Detect which cell encompasses the target text, then output its [x, y] center coordinate. 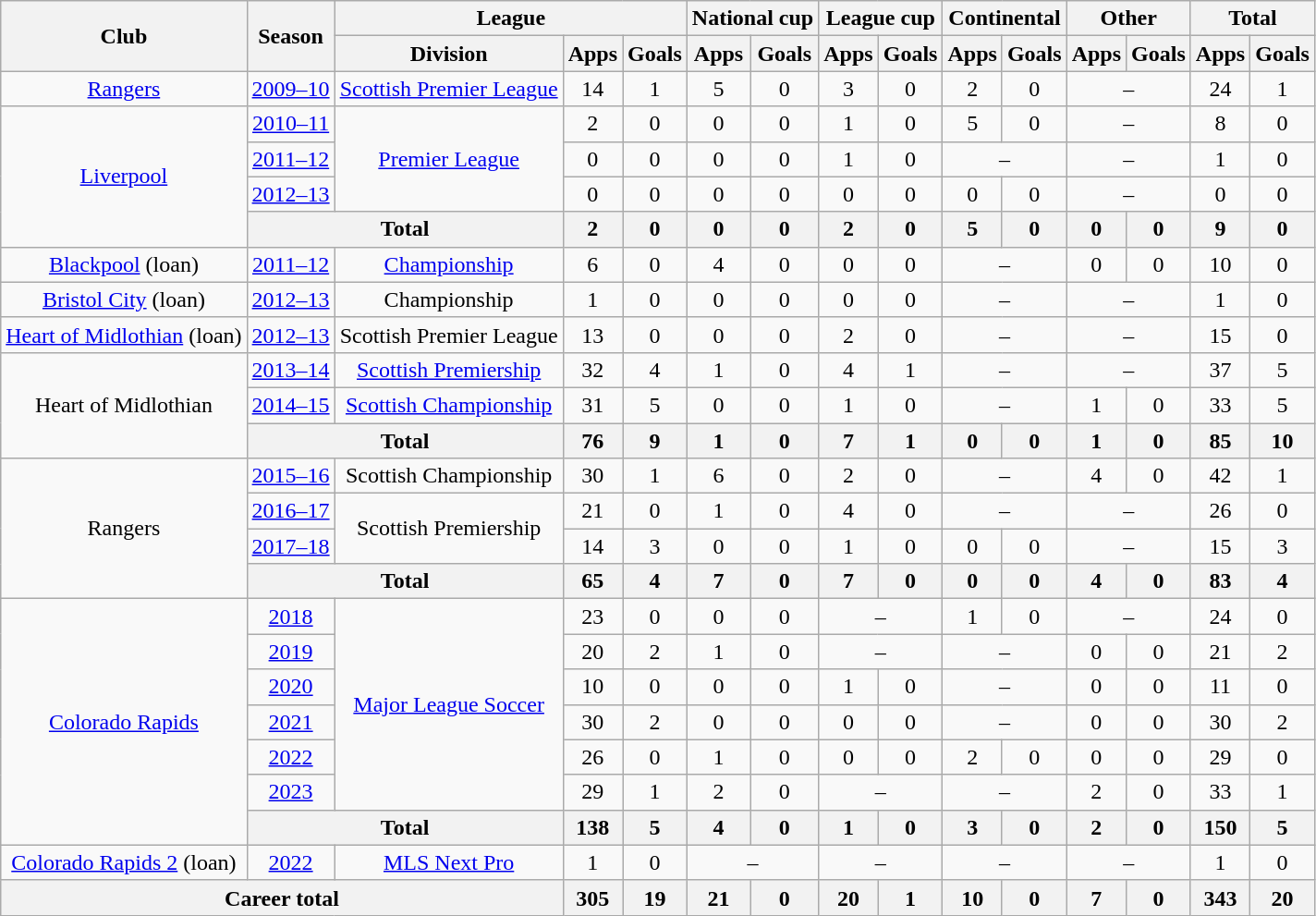
23 [592, 617]
2018 [290, 617]
Season [290, 36]
Blackpool (loan) [124, 264]
National cup [752, 18]
Heart of Midlothian (loan) [124, 335]
Club [124, 36]
13 [592, 335]
76 [592, 441]
42 [1220, 476]
2016–17 [290, 511]
Other [1128, 18]
Premier League [449, 159]
2017–18 [290, 546]
League [510, 18]
83 [1220, 581]
37 [1220, 370]
MLS Next Pro [449, 862]
305 [592, 898]
Career total [282, 898]
31 [592, 405]
Colorado Rapids [124, 722]
2021 [290, 722]
Major League Soccer [449, 704]
19 [655, 898]
Continental [1005, 18]
Division [449, 54]
138 [592, 827]
Heart of Midlothian [124, 405]
2013–14 [290, 370]
343 [1220, 898]
150 [1220, 827]
2023 [290, 792]
League cup [881, 18]
2015–16 [290, 476]
Liverpool [124, 177]
32 [592, 370]
65 [592, 581]
Colorado Rapids 2 (loan) [124, 862]
85 [1220, 441]
11 [1220, 687]
2019 [290, 652]
2009–10 [290, 89]
8 [1220, 124]
2010–11 [290, 124]
2014–15 [290, 405]
2020 [290, 687]
Bristol City (loan) [124, 299]
